Determine the (X, Y) coordinate at the center of the cell enclosing the given text.  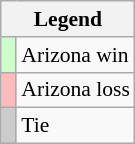
Arizona win (76, 55)
Legend (68, 19)
Tie (76, 126)
Arizona loss (76, 90)
